Capture the cell that displays the provided text and extract its [x, y] central coordinate. 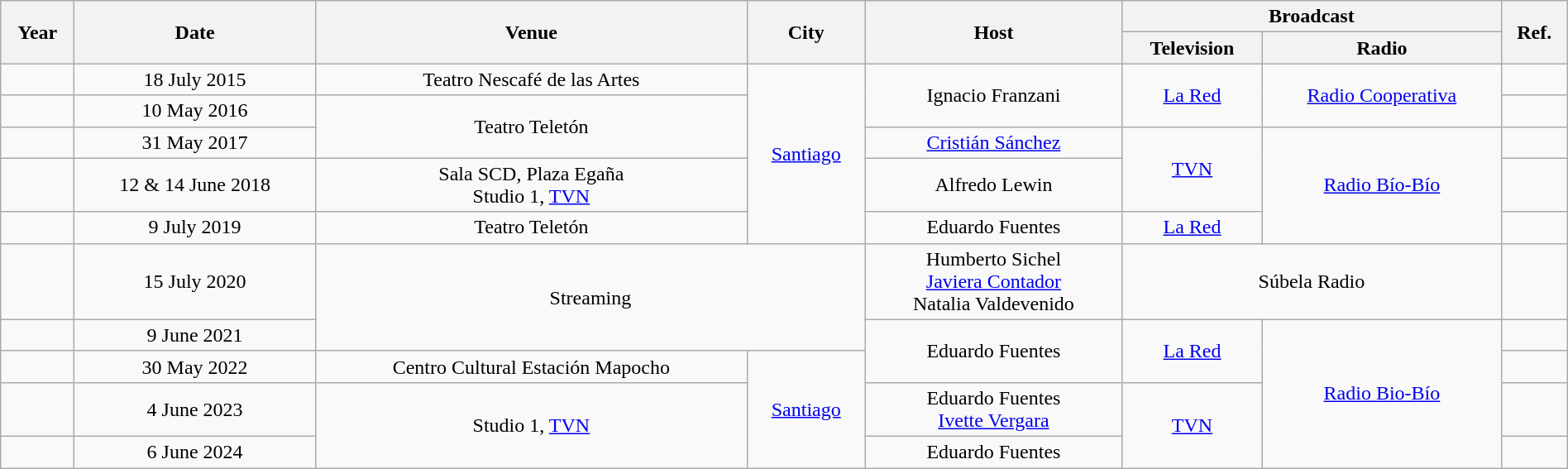
Date [195, 32]
Ref. [1534, 32]
Sala SCD, Plaza EgañaStudio 1, TVN [531, 185]
18 July 2015 [195, 79]
Centro Cultural Estación Mapocho [531, 366]
Humberto Sichel Javiera Contador Natalia Valdevenido [993, 281]
10 May 2016 [195, 111]
30 May 2022 [195, 366]
Ignacio Franzani [993, 95]
City [806, 32]
31 May 2017 [195, 142]
9 July 2019 [195, 227]
Radio Bio-Bío [1383, 394]
Venue [531, 32]
Alfredo Lewin [993, 185]
Radio Bío-Bío [1383, 185]
Television [1193, 48]
Studio 1, TVN [531, 425]
Súbela Radio [1312, 281]
Eduardo Fuentes Ivette Vergara [993, 409]
9 June 2021 [195, 335]
Radio Cooperativa [1383, 95]
Broadcast [1312, 17]
12 & 14 June 2018 [195, 185]
Teatro Nescafé de las Artes [531, 79]
Cristián Sánchez [993, 142]
Streaming [590, 297]
15 July 2020 [195, 281]
6 June 2024 [195, 452]
Radio [1383, 48]
4 June 2023 [195, 409]
Host [993, 32]
Year [38, 32]
